Return [X, Y] of the center of cell containing provided text 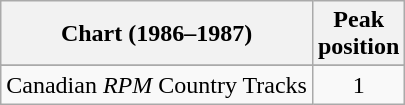
1 [358, 85]
Canadian RPM Country Tracks [157, 85]
Chart (1986–1987) [157, 34]
Peakposition [358, 34]
